Determine the (x, y) coordinate at the center of the cell enclosing the given text.  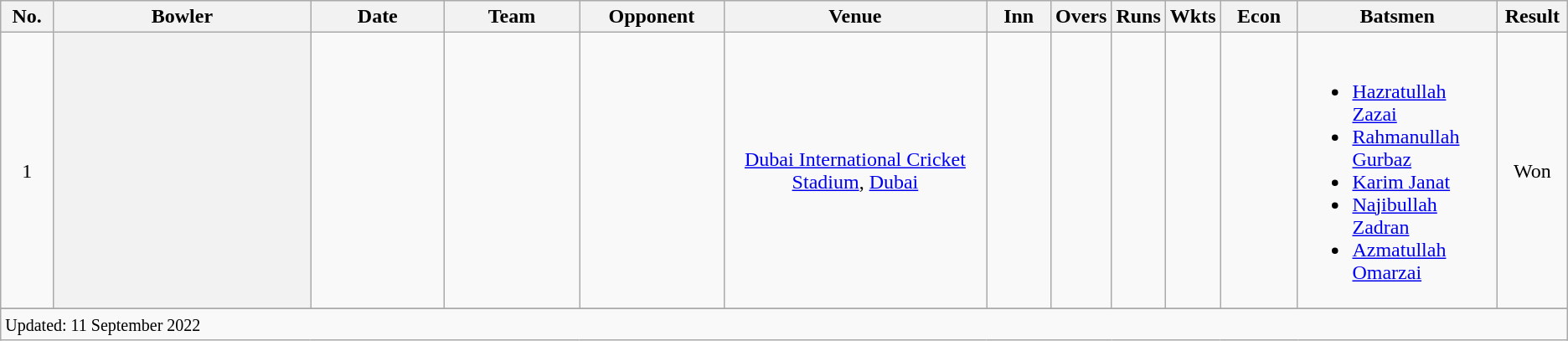
Runs (1138, 17)
Batsmen (1397, 17)
Team (511, 17)
Updated: 11 September 2022 (784, 324)
Bowler (183, 17)
1 (27, 171)
Opponent (652, 17)
Dubai International Cricket Stadium, Dubai (855, 171)
Inn (1019, 17)
Econ (1259, 17)
Date (377, 17)
Overs (1081, 17)
Result (1532, 17)
Wkts (1193, 17)
Won (1532, 171)
Venue (855, 17)
No. (27, 17)
Hazratullah ZazaiRahmanullah GurbazKarim JanatNajibullah ZadranAzmatullah Omarzai (1397, 171)
